Return [X, Y] of the center of cell containing provided text 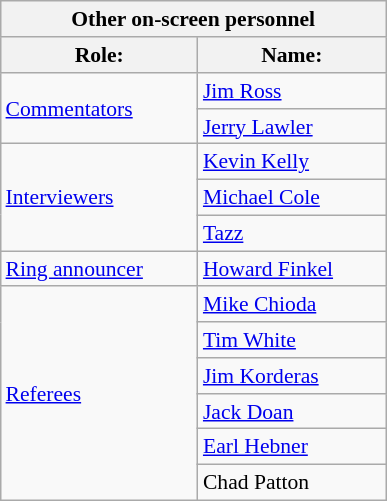
Howard Finkel [292, 269]
Commentators [100, 108]
Kevin Kelly [292, 162]
Other on-screen personnel [194, 19]
Mike Chioda [292, 304]
Interviewers [100, 198]
Ring announcer [100, 269]
Role: [100, 55]
Jack Doan [292, 411]
Tazz [292, 233]
Jim Ross [292, 91]
Tim White [292, 340]
Chad Patton [292, 482]
Referees [100, 393]
Michael Cole [292, 197]
Jim Korderas [292, 376]
Jerry Lawler [292, 126]
Name: [292, 55]
Earl Hebner [292, 447]
